Pinpoint the cell where the given text exists, returning its (x, y) midpoint coordinate. 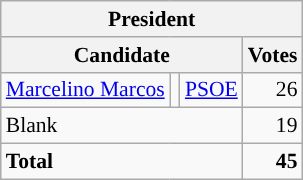
Blank (122, 126)
Candidate (122, 55)
PSOE (212, 90)
19 (273, 126)
Total (122, 162)
26 (273, 90)
45 (273, 162)
Marcelino Marcos (86, 90)
President (152, 19)
Votes (273, 55)
